Determine the (X, Y) coordinate at the center of the cell enclosing the given text.  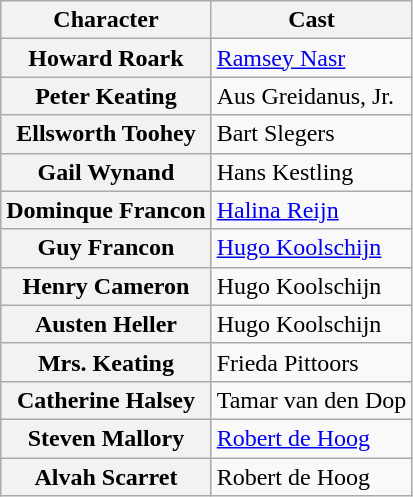
Guy Francon (106, 248)
Peter Keating (106, 96)
Catherine Halsey (106, 400)
Howard Roark (106, 58)
Henry Cameron (106, 286)
Alvah Scarret (106, 477)
Halina Reijn (312, 210)
Mrs. Keating (106, 362)
Gail Wynand (106, 172)
Ramsey Nasr (312, 58)
Ellsworth Toohey (106, 134)
Bart Slegers (312, 134)
Frieda Pittoors (312, 362)
Aus Greidanus, Jr. (312, 96)
Cast (312, 20)
Tamar van den Dop (312, 400)
Austen Heller (106, 324)
Steven Mallory (106, 438)
Hans Kestling (312, 172)
Character (106, 20)
Dominque Francon (106, 210)
